Provide the (x, y) coordinate of the cell's center where the given text is located.  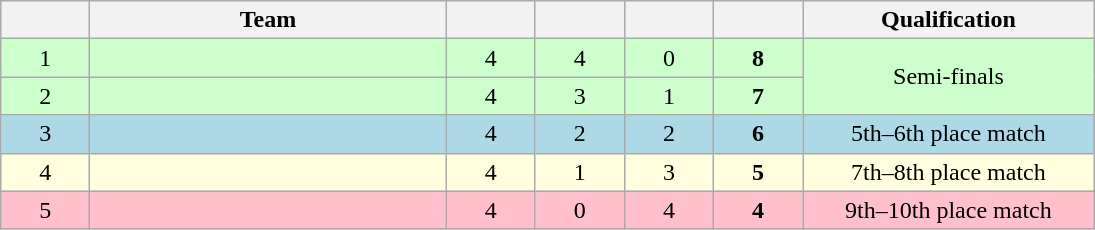
9th–10th place match (949, 210)
5th–6th place match (949, 134)
6 (758, 134)
Semi-finals (949, 77)
8 (758, 58)
Qualification (949, 20)
Team (268, 20)
7th–8th place match (949, 172)
7 (758, 96)
